Locate the cell with the specified text and output its [X, Y] center coordinate. 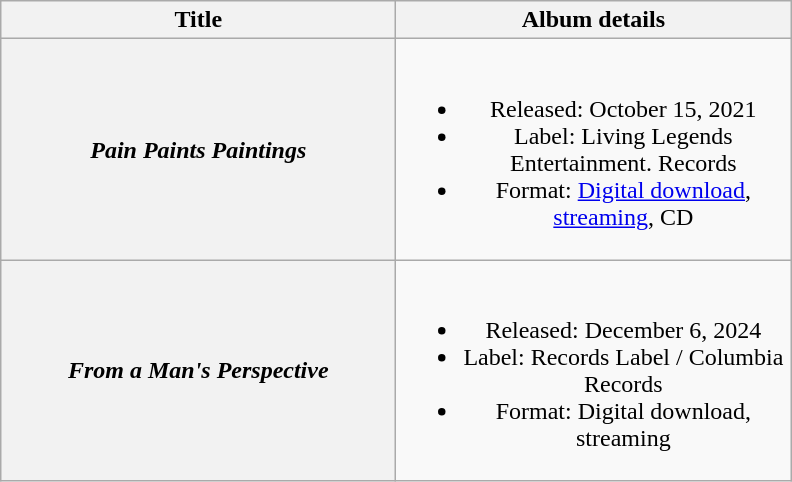
Pain Paints Paintings [198, 150]
Released: December 6, 2024Label: Records Label / Columbia RecordsFormat: Digital download, streaming [594, 370]
Album details [594, 20]
From a Man's Perspective [198, 370]
Title [198, 20]
Released: October 15, 2021Label: Living Legends Entertainment. RecordsFormat: Digital download, streaming, CD [594, 150]
